Output the [x, y] coordinate of the center of the cell containing the given text.  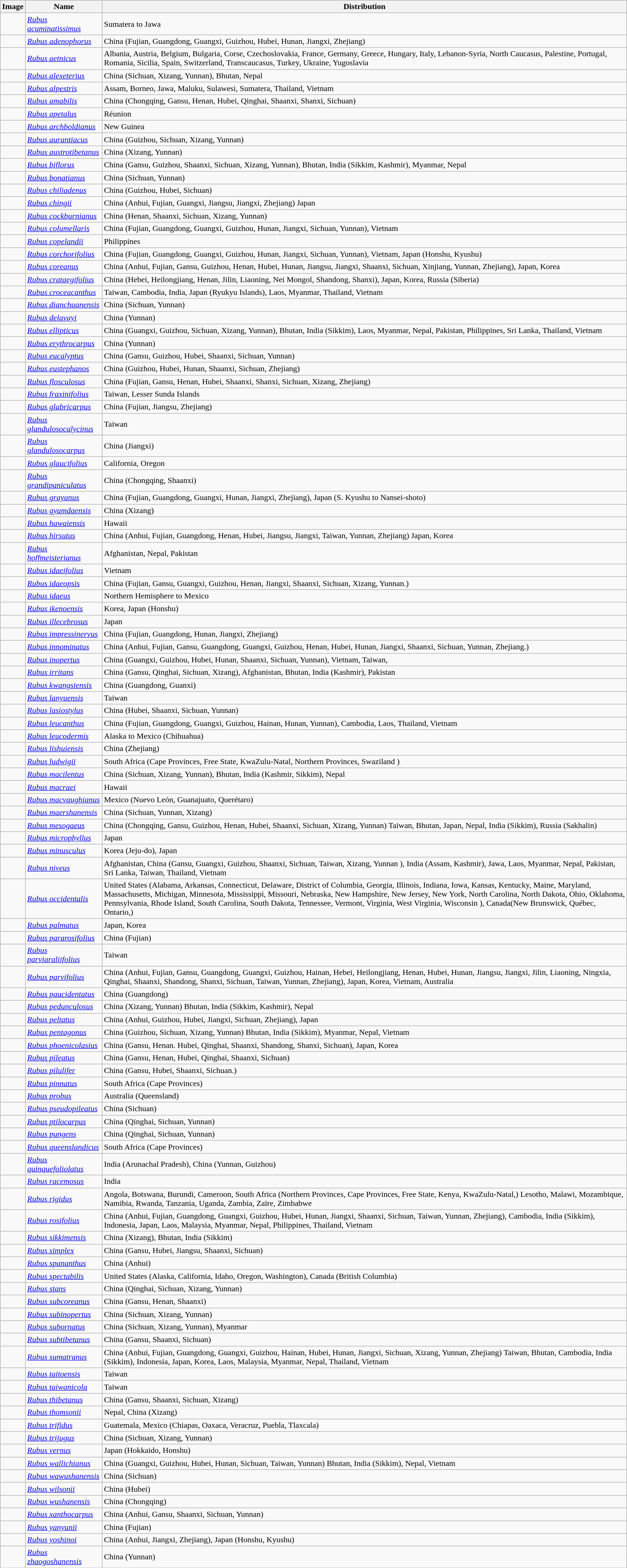
Rubus amabilis [64, 101]
China (Henan, Shaanxi, Sichuan, Xizang, Yunnan) [364, 216]
China (Anhui, Guizhou, Hubei, Jiangxi, Sichuan, Zhejiang), Japan [364, 1019]
China (Guangdong) [364, 994]
Rubus aurantiacus [64, 139]
Rubus occidentalis [64, 899]
Rubus kwangsiensis [64, 685]
China (Xizang), Bhutan, India (Sikkim) [364, 1238]
Rubus palmatus [64, 925]
China (Gansu, Hubei, Shaanxi, Sichuan.) [364, 1070]
Rubus glandulosocalycinus [64, 424]
Rubus chingii [64, 203]
Taiwan, Lesser Sunda Islands [364, 394]
China (Fujian, Guangdong, Guangxi, Guizhou, Hainan, Hunan, Yunnan), Cambodia, Laos, Thailand, Vietnam [364, 723]
Taiwan, Cambodia, India, Japan (Ryukyu Islands), Laos, Myanmar, Thailand, Vietnam [364, 292]
Rubus ludwigii [64, 761]
Rubus pungens [64, 1134]
Rubus austrotibetanus [64, 152]
Rubus erythrocarpus [64, 343]
Rubus subornatus [64, 1327]
Rubus stans [64, 1289]
Rubus ikenoensis [64, 608]
Rubus quinquefoliolatus [64, 1164]
China (Anhui, Fujian, Gansu, Guangdong, Guangxi, Guizhou, Henan, Hubei, Hunan, Jiangxi, Shaanxi, Sichuan, Yunnan, Zhejiang.) [364, 647]
Guatemala, Mexico (Chiapas, Oaxaca, Veracruz, Puebla, Tlaxcala) [364, 1425]
Rubus idaeifolius [64, 570]
Rubus chiliadenus [64, 190]
Japan (Hokkaido, Honshu) [364, 1451]
Rubus lasiostylus [64, 711]
Rubus spectabilis [64, 1276]
China (Anhui, Fujian, Gansu, Guizhou, Henan, Hubei, Hunan, Jiangsu, Jiangxi, Shaanxi, Sichuan, Xinjiang, Yunnan, Zhejiang), Japan, Korea [364, 267]
Rubus xanthocarpus [64, 1514]
Alaska to Mexico (Chihuahua) [364, 736]
China (Gansu, Guizhou, Hubei, Shaanxi, Sichuan, Yunnan) [364, 356]
China (Guangxi, Guizhou, Sichuan, Xizang, Yunnan), Bhutan, India (Sikkim), Laos, Myanmar, Nepal, Pakistan, Philippines, Sri Lanka, Thailand, Vietnam [364, 330]
China (Zhejiang) [364, 749]
China (Anhui, Gansu, Shaanxi, Sichuan, Yunnan) [364, 1514]
California, Oregon [364, 463]
China (Xizang) [364, 510]
China (Guangxi, Guizhou, Hubei, Hunan, Shaanxi, Sichuan, Yunnan), Vietnam, Taiwan, [364, 660]
China (Anhui) [364, 1263]
Rubus innominatus [64, 647]
Rubus dianchuanensis [64, 305]
Rubus subcoreanus [64, 1301]
Rubus macilentus [64, 774]
Mexico (Nuevo León, Guanajuato, Querétaro) [364, 800]
Rubus glaucifolius [64, 463]
Rubus pseudopileatus [64, 1109]
Korea (Jeju-do), Japan [364, 851]
China (Gansu, Henan, Shaanxi) [364, 1301]
Rubus apetalus [64, 114]
Rubus lishuiensis [64, 749]
China (Anhui, Fujian, Guangxi, Jiangsu, Jiangxi, Zhejiang) Japan [364, 203]
Rubus coreanus [64, 267]
Rubus aetnicus [64, 58]
Rubus illecebrosus [64, 622]
Rubus hirsutus [64, 536]
Rubus alpestris [64, 88]
Rubus simplex [64, 1250]
Rubus probus [64, 1096]
Rubus racemosus [64, 1181]
Rubus archboldianus [64, 127]
Rubus ptilocarpus [64, 1122]
Rubus yanyunii [64, 1527]
China (Gansu, Hubei, Jiangsu, Shaanxi, Sichuan) [364, 1250]
Rubus spananthus [64, 1263]
Rubus parvifolius [64, 977]
Rubus croceacanthus [64, 292]
Rubus sikkimensis [64, 1238]
Rubus pentagonus [64, 1032]
Rubus niveus [64, 868]
Rubus parviaraliifolius [64, 955]
China (Qinghai, Sichuan, Xizang, Yunnan) [364, 1289]
Rubus macraei [64, 787]
Rubus wilsonii [64, 1489]
Rubus crataegifolius [64, 279]
China (Guizhou, Sichuan, Xizang, Yunnan) [364, 139]
China (Guizhou, Hubei, Sichuan) [364, 190]
China (Guangdong, Guanxi) [364, 685]
China (Guizhou, Hubei, Hunan, Shaanxi, Sichuan, Zhejiang) [364, 368]
Rubus thibetanus [64, 1400]
Rubus macvaughianus [64, 800]
China (Sichuan, Xizang, Yunnan), Myanmar [364, 1327]
Rubus grayanus [64, 498]
Rubus leucanthus [64, 723]
China (Fujian, Gansu, Guangxi, Guizhou, Henan, Jiangxi, Shaanxi, Sichuan, Xizang, Yunnan.) [364, 583]
China (Sichuan, Xizang, Yunnan), Bhutan, India (Kashmir, Sikkim), Nepal [364, 774]
Rubus grandipaniculatus [64, 481]
Rubus leucodermis [64, 736]
Rubus trijugus [64, 1438]
China (Chongqing, Gansu, Henan, Hubei, Qinghai, Shaanxi, Shanxi, Sichuan) [364, 101]
Rubus subinopertus [64, 1314]
India [364, 1181]
Rubus yoshinoi [64, 1540]
China (Fujian, Guangdong, Guangxi, Guizhou, Hunan, Jiangxi, Sichuan, Yunnan), Vietnam [364, 229]
Rubus wushanensis [64, 1501]
Australia (Queensland) [364, 1096]
Rubus rigidus [64, 1199]
China (Xizang, Yunnan) [364, 152]
Korea, Japan (Honshu) [364, 608]
China (Gansu, Henan, Hubei, Qinghai, Shaanxi, Sichuan) [364, 1058]
Rubus fraxinifolius [64, 394]
Rubus wallichianus [64, 1463]
Rubus trifidus [64, 1425]
Réunion [364, 114]
Rubus idaeopsis [64, 583]
Rubus mesogaeus [64, 825]
Rubus pararosifolius [64, 938]
Rubus lanyuensis [64, 698]
Rubus eustephanos [64, 368]
Rubus zhaogoshanensis [64, 1557]
Rubus acuminatissimus [64, 24]
Afghanistan, Nepal, Pakistan [364, 553]
China (Gansu, Shaanxi, Sichuan, Xizang) [364, 1400]
Rubus paucidentatus [64, 994]
China (Gansu, Shaanxi, Sichuan) [364, 1340]
Rubus columellaris [64, 229]
China (Fujian, Gansu, Henan, Hubei, Shaanxi, Shanxi, Sichuan, Xizang, Zhejiang) [364, 381]
Rubus taiwanicola [64, 1387]
Rubus hoffmeisterianus [64, 553]
Rubus vernus [64, 1451]
China (Hubei, Shaanxi, Sichuan, Yunnan) [364, 711]
Rubus pilulifer [64, 1070]
China (Guangxi, Guizhou, Hubei, Hunan, Sichuan, Taiwan, Yunnan) Bhutan, India (Sikkim), Nepal, Vietnam [364, 1463]
Rubus sumatranus [64, 1357]
China (Fujian, Jiangsu, Zhejiang) [364, 407]
Rubus adenophorus [64, 41]
Vietnam [364, 570]
China (Jiangxi) [364, 446]
China (Anhui, Jiangxi, Zhejiang), Japan (Honshu, Kyushu) [364, 1540]
China (Fujian, Guangdong, Guangxi, Hunan, Jiangxi, Zhejiang), Japan (S. Kyushu to Nansei-shoto) [364, 498]
Rubus copelandii [64, 241]
Rubus inopertus [64, 660]
Distribution [364, 7]
Rubus irritans [64, 672]
Rubus pedunculosus [64, 1007]
Philippines [364, 241]
Rubus idaeus [64, 596]
Rubus ellipticus [64, 330]
China (Gansu, Henan. Hubei, Qinghai, Shaanxi, Shandong, Shanxi, Sichuan), Japan, Korea [364, 1045]
Japan, Korea [364, 925]
Nepal, China (Xizang) [364, 1412]
Rubus cockburnianus [64, 216]
China (Sichuan, Yunnan, Xizang) [364, 812]
China (Gansu, Qinghai, Sichuan, Xizang), Afghanistan, Bhutan, India (Kashmir), Pakistan [364, 672]
South Africa (Cape Provinces, Free State, KwaZulu-Natal, Northern Provinces, Swaziland ) [364, 761]
Rubus subtibetanus [64, 1340]
China (Fujian, Guangdong, Hunan, Jiangxi, Zhejiang) [364, 634]
Image [13, 7]
Rubus flosculosus [64, 381]
China (Hebei, Heilongjiang, Henan, Jilin, Liaoning, Nei Mongol, Shandong, Shanxi), Japan, Korea, Russia (Siberia) [364, 279]
Rubus biflorus [64, 165]
Rubus eucalyptus [64, 356]
Rubus peltatus [64, 1019]
Rubus pileatus [64, 1058]
Rubus queenslandicus [64, 1147]
Sumatera to Jawa [364, 24]
Rubus rosifolius [64, 1220]
China (Fujian, Guangdong, Guangxi, Guizhou, Hunan, Jiangxi, Sichuan, Yunnan), Vietnam, Japan (Honshu, Kyushu) [364, 254]
China (Fujian, Guangdong, Guangxi, Guizhou, Hubei, Hunan, Jiangxi, Zhejiang) [364, 41]
Assam, Borneo, Jawa, Maluku, Sulawesi, Sumatera, Thailand, Vietnam [364, 88]
Northern Hemisphere to Mexico [364, 596]
United States (Alaska, California, Idaho, Oregon, Washington), Canada (British Columbia) [364, 1276]
China (Gansu, Guizhou, Shaanxi, Sichuan, Xizang, Yunnan), Bhutan, India (Sikkim, Kashmir), Myanmar, Nepal [364, 165]
Rubus maershanensis [64, 812]
China (Sichuan, Xizang, Yunnan), Bhutan, Nepal [364, 76]
Rubus wawushanensis [64, 1476]
Rubus corchorifolius [64, 254]
Rubus thomsonii [64, 1412]
Rubus taitoensis [64, 1374]
China (Chongqing) [364, 1501]
China (Chongqing, Gansu, Guizhou, Henan, Hubei, Shaanxi, Sichuan, Xizang, Yunnan) Taiwan, Bhutan, Japan, Nepal, India (Sikkim), Russia (Sakhalin) [364, 825]
India (Arunachal Pradesh), China (Yunnan, Guizhou) [364, 1164]
Name [64, 7]
Rubus minusculus [64, 851]
Rubus phoenicolasius [64, 1045]
Rubus gyamdaensis [64, 510]
Rubus delavayi [64, 318]
Rubus glandulosocarpus [64, 446]
China (Xizang, Yunnan) Bhutan, India (Sikkim, Kashmir), Nepal [364, 1007]
China (Chongqing, Shaanxi) [364, 481]
Rubus glabricarpus [64, 407]
China (Guizhou, Sichuan, Xizang, Yunnan) Bhutan, India (Sikkim), Myanmar, Nepal, Vietnam [364, 1032]
Rubus microphyllus [64, 838]
Rubus pinnatus [64, 1083]
Rubus hawaiensis [64, 523]
Rubus bonatianus [64, 178]
New Guinea [364, 127]
China (Anhui, Fujian, Guangdong, Henan, Hubei, Jiangsu, Jiangxi, Taiwan, Yunnan, Zhejiang) Japan, Korea [364, 536]
China (Hubei) [364, 1489]
Rubus impressinervus [64, 634]
Rubus alexeterius [64, 76]
